Locate the cell with the specified text and output its (X, Y) center coordinate. 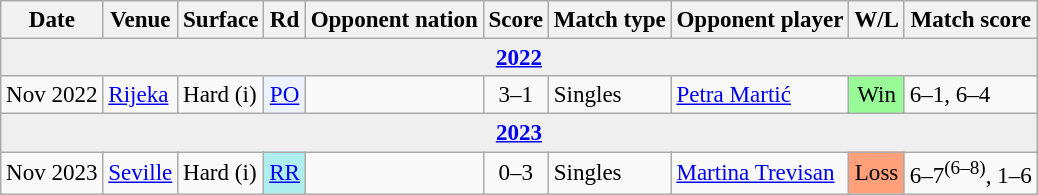
Rijeka (140, 95)
6–1, 6–4 (970, 95)
6–7(6–8), 1–6 (970, 173)
Date (52, 20)
Nov 2022 (52, 95)
Petra Martić (760, 95)
3–1 (516, 95)
Opponent player (760, 20)
Match score (970, 20)
RR (284, 173)
Win (877, 95)
Martina Trevisan (760, 173)
2023 (519, 133)
Seville (140, 173)
Score (516, 20)
Nov 2023 (52, 173)
Loss (877, 173)
Opponent nation (394, 20)
2022 (519, 58)
W/L (877, 20)
Venue (140, 20)
Rd (284, 20)
PO (284, 95)
Match type (610, 20)
0–3 (516, 173)
Surface (221, 20)
